Locate the cell with the specified text and output its [X, Y] center coordinate. 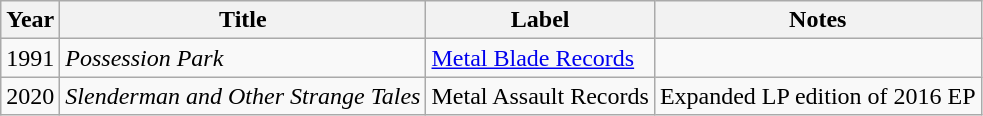
Metal Assault Records [540, 96]
Title [243, 20]
Expanded LP edition of 2016 EP [818, 96]
Possession Park [243, 58]
Notes [818, 20]
1991 [30, 58]
Label [540, 20]
Metal Blade Records [540, 58]
Slenderman and Other Strange Tales [243, 96]
Year [30, 20]
2020 [30, 96]
